Find where the given text appears and provide that cell's center as (x, y) coordinate. 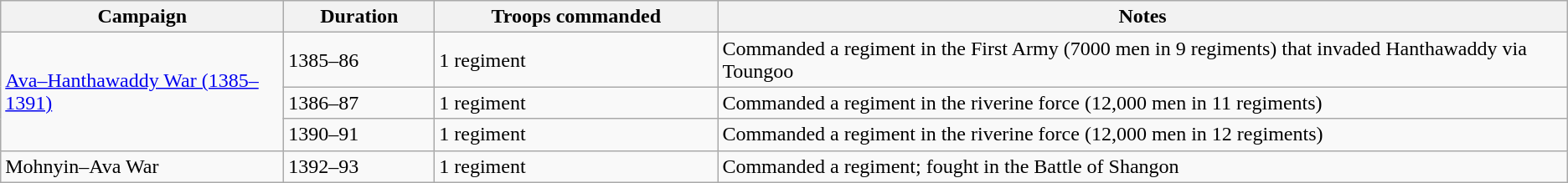
Mohnyin–Ava War (142, 166)
Commanded a regiment; fought in the Battle of Shangon (1142, 166)
1390–91 (359, 135)
Ava–Hanthawaddy War (1385–1391) (142, 92)
Notes (1142, 17)
Troops commanded (576, 17)
Campaign (142, 17)
Duration (359, 17)
Commanded a regiment in the riverine force (12,000 men in 12 regiments) (1142, 135)
Commanded a regiment in the riverine force (12,000 men in 11 regiments) (1142, 103)
1386–87 (359, 103)
1392–93 (359, 166)
Commanded a regiment in the First Army (7000 men in 9 regiments) that invaded Hanthawaddy via Toungoo (1142, 60)
1385–86 (359, 60)
